Capture the cell that displays the provided text and extract its (X, Y) central coordinate. 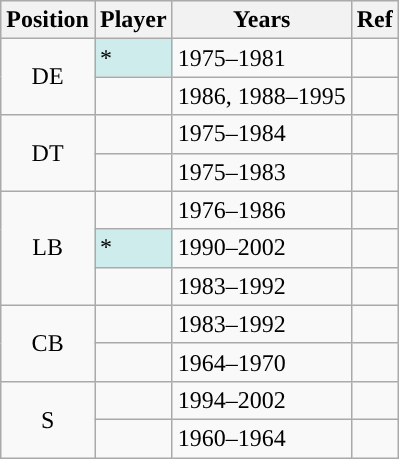
Ref (374, 20)
S (48, 419)
Player (133, 20)
1975–1984 (262, 134)
LB (48, 248)
Position (48, 20)
1990–2002 (262, 248)
1975–1981 (262, 58)
DE (48, 77)
Years (262, 20)
1960–1964 (262, 438)
1994–2002 (262, 400)
1976–1986 (262, 210)
1986, 1988–1995 (262, 96)
1975–1983 (262, 172)
1964–1970 (262, 362)
CB (48, 343)
DT (48, 153)
